Pinpoint the cell where the given text exists, returning its [x, y] midpoint coordinate. 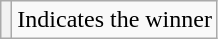
Indicates the winner [115, 20]
